From the cell containing the given text, extract its center point as (x, y) coordinate. 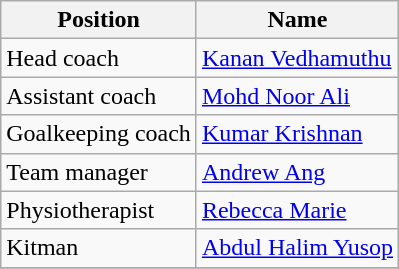
Position (99, 20)
Andrew Ang (297, 172)
Assistant coach (99, 96)
Head coach (99, 58)
Physiotherapist (99, 210)
Name (297, 20)
Goalkeeping coach (99, 134)
Mohd Noor Ali (297, 96)
Kanan Vedhamuthu (297, 58)
Team manager (99, 172)
Kitman (99, 248)
Kumar Krishnan (297, 134)
Abdul Halim Yusop (297, 248)
Rebecca Marie (297, 210)
